Pinpoint the cell where the given text exists, returning its [X, Y] midpoint coordinate. 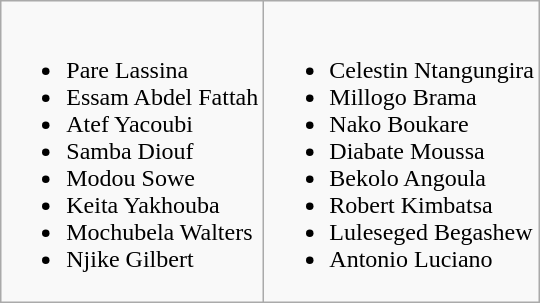
Celestin Ntangungira Millogo Brama Nako Boukare Diabate Moussa Bekolo Angoula Robert Kimbatsa Luleseged Begashew Antonio Luciano [402, 152]
Pare Lassina Essam Abdel Fattah Atef Yacoubi Samba Diouf Modou Sowe Keita Yakhouba Mochubela Walters Njike Gilbert [132, 152]
